Extract the [x, y] coordinate from the center of the cell holding the provided text.  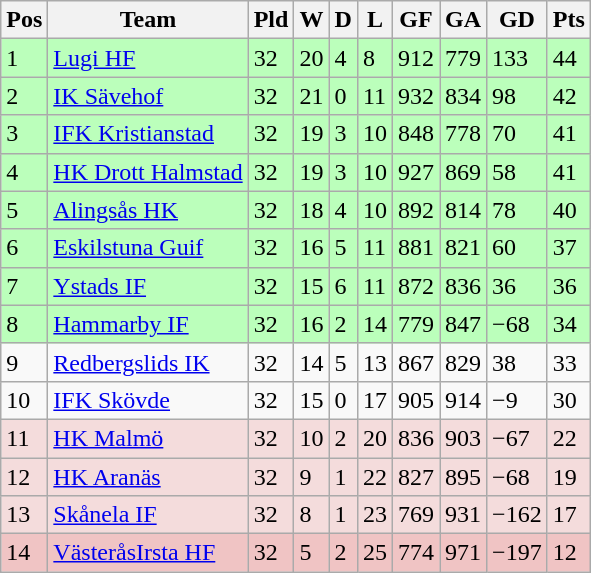
892 [416, 210]
25 [374, 553]
−9 [518, 400]
GF [416, 20]
Alingsås HK [148, 210]
821 [464, 248]
IK Sävehof [148, 96]
834 [464, 96]
848 [416, 134]
867 [416, 362]
33 [568, 362]
827 [416, 477]
D [343, 20]
769 [416, 515]
133 [518, 58]
914 [464, 400]
W [312, 20]
−197 [518, 553]
98 [518, 96]
912 [416, 58]
829 [464, 362]
872 [416, 286]
774 [416, 553]
GD [518, 20]
932 [416, 96]
60 [518, 248]
GA [464, 20]
−67 [518, 438]
927 [416, 172]
HK Aranäs [148, 477]
869 [464, 172]
38 [518, 362]
971 [464, 553]
70 [518, 134]
Pld [271, 20]
Skånela IF [148, 515]
23 [374, 515]
881 [416, 248]
L [374, 20]
37 [568, 248]
IFK Skövde [148, 400]
−162 [518, 515]
44 [568, 58]
778 [464, 134]
Ystads IF [148, 286]
Pts [568, 20]
Eskilstuna Guif [148, 248]
814 [464, 210]
Team [148, 20]
40 [568, 210]
Hammarby IF [148, 324]
Pos [24, 20]
21 [312, 96]
Redbergslids IK [148, 362]
Lugi HF [148, 58]
58 [518, 172]
847 [464, 324]
42 [568, 96]
HK Malmö [148, 438]
34 [568, 324]
7 [24, 286]
VästeråsIrsta HF [148, 553]
78 [518, 210]
903 [464, 438]
HK Drott Halmstad [148, 172]
895 [464, 477]
931 [464, 515]
18 [312, 210]
IFK Kristianstad [148, 134]
905 [416, 400]
30 [568, 400]
